Search for the cell housing the specified text and yield its (X, Y) center coordinate. 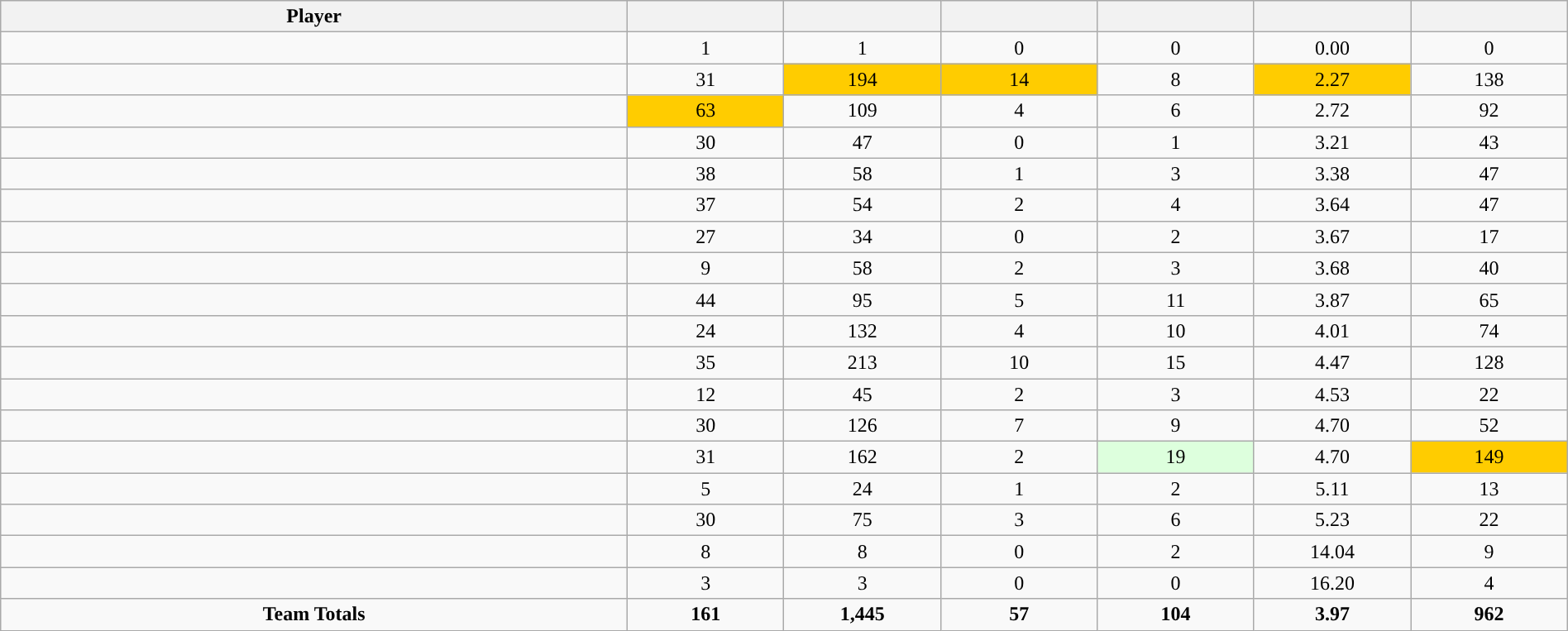
12 (706, 394)
45 (862, 394)
3.68 (1331, 268)
14.04 (1331, 552)
13 (1489, 489)
2.72 (1331, 111)
75 (862, 520)
35 (706, 362)
161 (706, 614)
92 (1489, 111)
52 (1489, 426)
138 (1489, 79)
3.87 (1331, 299)
962 (1489, 614)
17 (1489, 237)
14 (1019, 79)
4.47 (1331, 362)
109 (862, 111)
3.67 (1331, 237)
7 (1019, 426)
54 (862, 205)
4.01 (1331, 331)
11 (1176, 299)
Player (314, 17)
37 (706, 205)
43 (1489, 142)
3.38 (1331, 174)
5.23 (1331, 520)
16.20 (1331, 583)
3.21 (1331, 142)
63 (706, 111)
126 (862, 426)
128 (1489, 362)
40 (1489, 268)
194 (862, 79)
74 (1489, 331)
1,445 (862, 614)
3.64 (1331, 205)
149 (1489, 457)
27 (706, 237)
4.53 (1331, 394)
5.11 (1331, 489)
34 (862, 237)
57 (1019, 614)
132 (862, 331)
213 (862, 362)
162 (862, 457)
19 (1176, 457)
3.97 (1331, 614)
15 (1176, 362)
2.27 (1331, 79)
95 (862, 299)
38 (706, 174)
104 (1176, 614)
65 (1489, 299)
44 (706, 299)
0.00 (1331, 48)
Team Totals (314, 614)
